Detect which cell encompasses the target text, then output its (x, y) center coordinate. 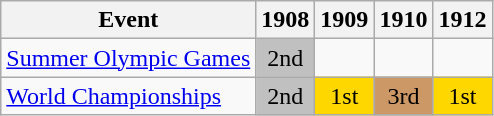
World Championships (128, 96)
Summer Olympic Games (128, 58)
1909 (344, 20)
1910 (404, 20)
Event (128, 20)
3rd (404, 96)
1908 (286, 20)
1912 (462, 20)
